Output the [X, Y] coordinate of the center of the cell containing the given text.  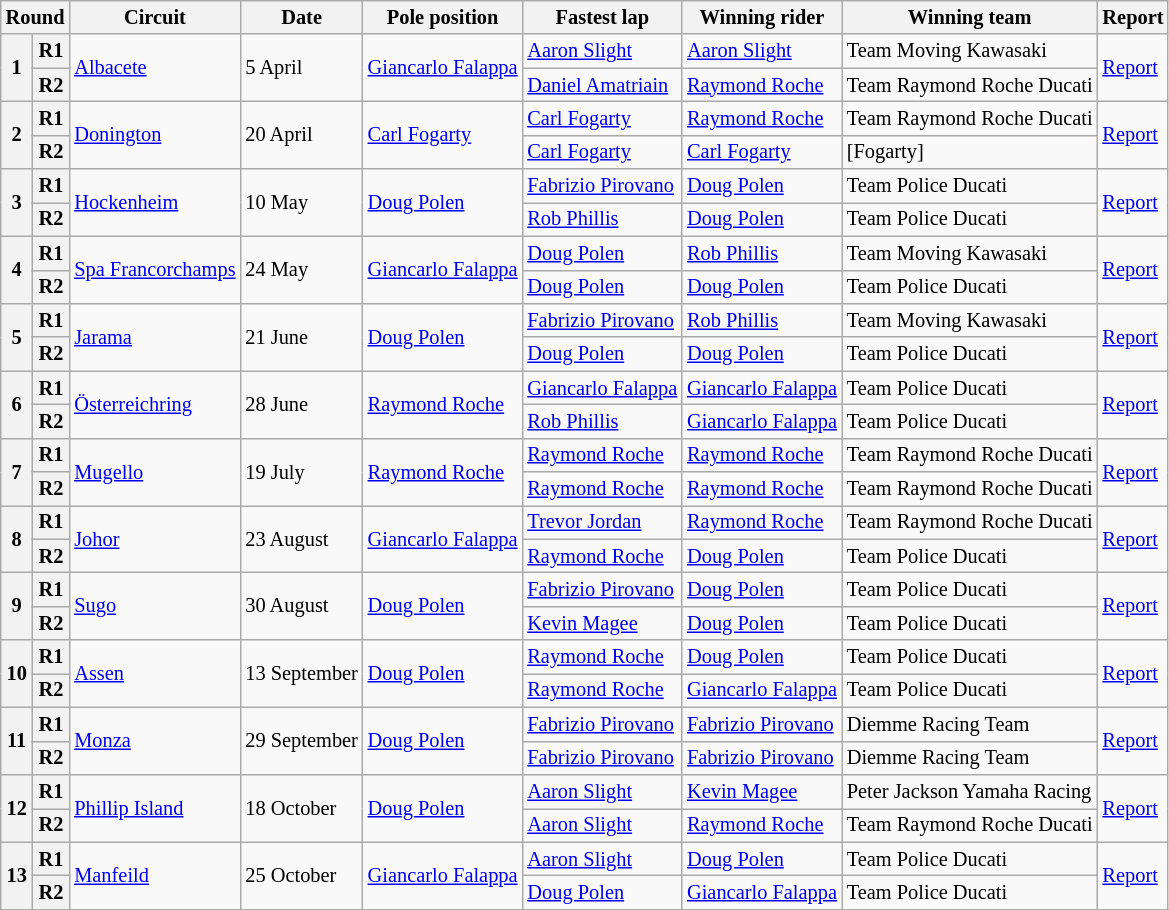
Peter Jackson Yamaha Racing [970, 791]
Donington [154, 134]
11 [17, 740]
Trevor Jordan [602, 522]
5 April [301, 68]
Mugello [154, 472]
3 [17, 202]
Fastest lap [602, 17]
Pole position [443, 17]
Spa Francorchamps [154, 270]
Albacete [154, 68]
19 July [301, 472]
25 October [301, 876]
Daniel Amatriain [602, 85]
Österreichring [154, 404]
Manfeild [154, 876]
Round [36, 17]
10 [17, 674]
Hockenheim [154, 202]
20 April [301, 134]
Winning team [970, 17]
Jarama [154, 336]
29 September [301, 740]
1 [17, 68]
7 [17, 472]
28 June [301, 404]
6 [17, 404]
Johor [154, 538]
2 [17, 134]
[Fogarty] [970, 152]
5 [17, 336]
9 [17, 606]
Phillip Island [154, 808]
10 May [301, 202]
Sugo [154, 606]
Winning rider [762, 17]
30 August [301, 606]
8 [17, 538]
13 [17, 876]
Date [301, 17]
12 [17, 808]
13 September [301, 674]
21 June [301, 336]
23 August [301, 538]
Assen [154, 674]
Circuit [154, 17]
4 [17, 270]
24 May [301, 270]
18 October [301, 808]
Monza [154, 740]
